Scan for the cell matching the given text and deliver its (x, y) coordinate at center. 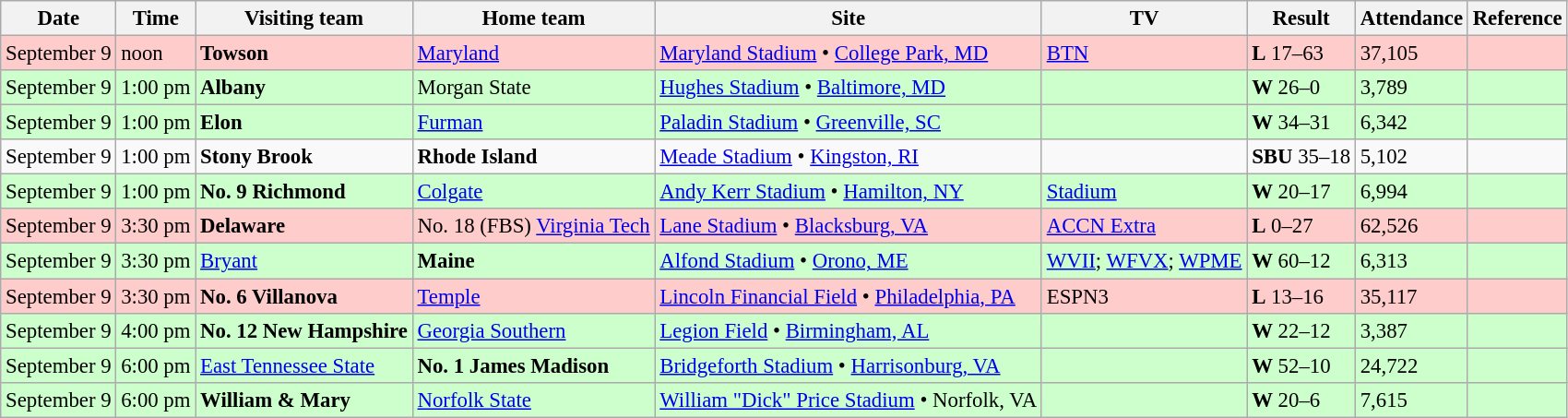
Reference (1517, 18)
37,105 (1411, 54)
Andy Kerr Stadium • Hamilton, NY (849, 192)
Georgia Southern (533, 330)
Furman (533, 123)
3,387 (1411, 330)
Lane Stadium • Blacksburg, VA (849, 226)
Hughes Stadium • Baltimore, MD (849, 88)
6,313 (1411, 261)
Attendance (1411, 18)
Home team (533, 18)
Colgate (533, 192)
ESPN3 (1144, 296)
Bryant (304, 261)
Visiting team (304, 18)
Bridgeforth Stadium • Harrisonburg, VA (849, 365)
Alfond Stadium • Orono, ME (849, 261)
W 20–6 (1301, 400)
Morgan State (533, 88)
W 34–31 (1301, 123)
35,117 (1411, 296)
Towson (304, 54)
No. 1 James Madison (533, 365)
BTN (1144, 54)
W 60–12 (1301, 261)
Site (849, 18)
Paladin Stadium • Greenville, SC (849, 123)
Albany (304, 88)
3,789 (1411, 88)
W 22–12 (1301, 330)
TV (1144, 18)
ACCN Extra (1144, 226)
No. 9 Richmond (304, 192)
Elon (304, 123)
L 17–63 (1301, 54)
W 26–0 (1301, 88)
24,722 (1411, 365)
Norfolk State (533, 400)
Lincoln Financial Field • Philadelphia, PA (849, 296)
7,615 (1411, 400)
W 52–10 (1301, 365)
L 0–27 (1301, 226)
Time (156, 18)
Maryland (533, 54)
noon (156, 54)
Result (1301, 18)
Legion Field • Birmingham, AL (849, 330)
Maine (533, 261)
William & Mary (304, 400)
Maryland Stadium • College Park, MD (849, 54)
Temple (533, 296)
6,342 (1411, 123)
No. 6 Villanova (304, 296)
62,526 (1411, 226)
L 13–16 (1301, 296)
Rhode Island (533, 157)
W 20–17 (1301, 192)
No. 18 (FBS) Virginia Tech (533, 226)
WVII; WFVX; WPME (1144, 261)
5,102 (1411, 157)
Stadium (1144, 192)
Stony Brook (304, 157)
Meade Stadium • Kingston, RI (849, 157)
East Tennessee State (304, 365)
6,994 (1411, 192)
Delaware (304, 226)
William "Dick" Price Stadium • Norfolk, VA (849, 400)
4:00 pm (156, 330)
No. 12 New Hampshire (304, 330)
SBU 35–18 (1301, 157)
Date (59, 18)
